Locate the cell with the specified text and output its [x, y] center coordinate. 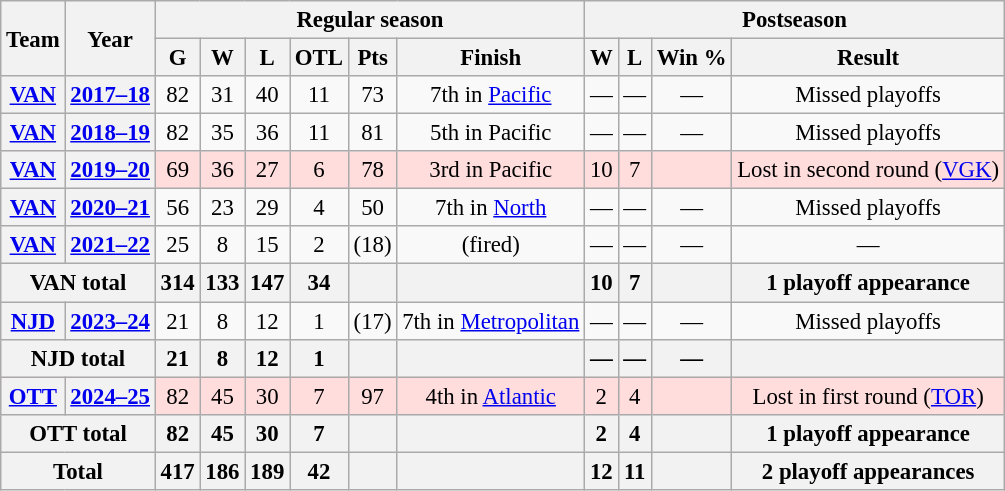
NJD [33, 321]
73 [372, 95]
15 [268, 245]
Lost in second round (VGK) [868, 170]
Win % [691, 58]
Regular season [370, 20]
40 [268, 95]
2024–25 [110, 396]
7th in Metropolitan [491, 321]
5th in Pacific [491, 133]
6 [320, 170]
OTT [33, 396]
29 [268, 208]
7th in North [491, 208]
147 [268, 283]
Result [868, 58]
2017–18 [110, 95]
OTL [320, 58]
50 [372, 208]
G [178, 58]
2023–24 [110, 321]
189 [268, 471]
417 [178, 471]
314 [178, 283]
(fired) [491, 245]
69 [178, 170]
(18) [372, 245]
Total [78, 471]
Pts [372, 58]
56 [178, 208]
7th in Pacific [491, 95]
81 [372, 133]
Lost in first round (TOR) [868, 396]
Finish [491, 58]
NJD total [78, 358]
2019–20 [110, 170]
Year [110, 38]
Team [33, 38]
2020–21 [110, 208]
(17) [372, 321]
97 [372, 396]
186 [222, 471]
VAN total [78, 283]
78 [372, 170]
31 [222, 95]
4th in Atlantic [491, 396]
35 [222, 133]
2021–22 [110, 245]
133 [222, 283]
3rd in Pacific [491, 170]
23 [222, 208]
2 playoff appearances [868, 471]
OTT total [78, 433]
34 [320, 283]
25 [178, 245]
2018–19 [110, 133]
27 [268, 170]
42 [320, 471]
Postseason [795, 20]
